Return (x, y) of the center of cell containing provided text 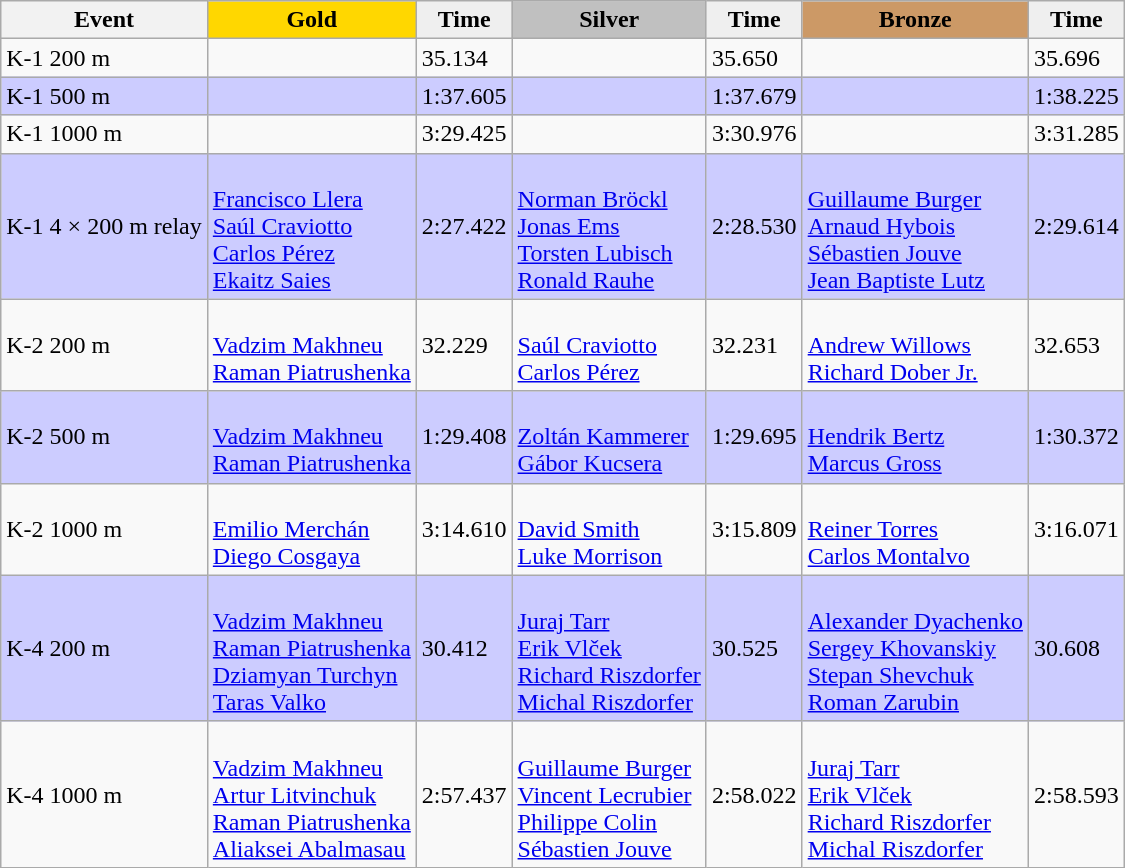
3:14.610 (464, 529)
1:29.695 (754, 437)
1:37.679 (754, 96)
Hendrik BertzMarcus Gross (915, 437)
2:57.437 (464, 794)
1:38.225 (1076, 96)
Guillaume BurgerArnaud HyboisSébastien JouveJean Baptiste Lutz (915, 226)
K-1 200 m (104, 58)
Vadzim MakhneuArtur LitvinchukRaman PiatrushenkaAliaksei Abalmasau (312, 794)
Event (104, 20)
2:58.022 (754, 794)
32.231 (754, 345)
3:16.071 (1076, 529)
2:58.593 (1076, 794)
K-2 500 m (104, 437)
30.412 (464, 648)
35.696 (1076, 58)
1:29.408 (464, 437)
Vadzim MakhneuRaman PiatrushenkaDziamyan TurchynTaras Valko (312, 648)
30.608 (1076, 648)
3:30.976 (754, 134)
Francisco LleraSaúl CraviottoCarlos PérezEkaitz Saies (312, 226)
K-4 1000 m (104, 794)
K-4 200 m (104, 648)
Norman BröcklJonas EmsTorsten LubischRonald Rauhe (609, 226)
1:37.605 (464, 96)
Bronze (915, 20)
K-1 4 × 200 m relay (104, 226)
35.650 (754, 58)
Reiner TorresCarlos Montalvo (915, 529)
3:15.809 (754, 529)
Zoltán KammererGábor Kucsera (609, 437)
Silver (609, 20)
K-1 1000 m (104, 134)
Andrew WillowsRichard Dober Jr. (915, 345)
Alexander DyachenkoSergey KhovanskiyStepan ShevchukRoman Zarubin (915, 648)
32.229 (464, 345)
Saúl CraviottoCarlos Pérez (609, 345)
K-2 200 m (104, 345)
2:29.614 (1076, 226)
2:27.422 (464, 226)
Guillaume BurgerVincent LecrubierPhilippe ColinSébastien Jouve (609, 794)
35.134 (464, 58)
32.653 (1076, 345)
Emilio MerchánDiego Cosgaya (312, 529)
David SmithLuke Morrison (609, 529)
K-1 500 m (104, 96)
Gold (312, 20)
1:30.372 (1076, 437)
K-2 1000 m (104, 529)
3:31.285 (1076, 134)
3:29.425 (464, 134)
30.525 (754, 648)
2:28.530 (754, 226)
